From the cell containing the given text, extract its center point as [x, y] coordinate. 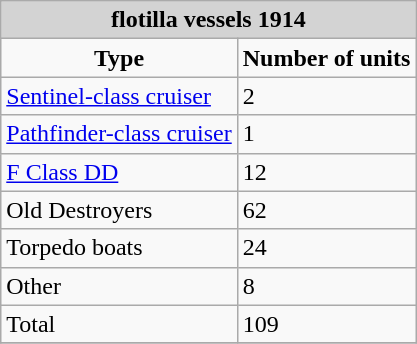
flotilla vessels 1914 [208, 20]
Sentinel-class cruiser [120, 96]
62 [326, 210]
Old Destroyers [120, 210]
24 [326, 248]
12 [326, 172]
Total [120, 324]
Number of units [326, 58]
2 [326, 96]
Pathfinder-class cruiser [120, 134]
1 [326, 134]
Other [120, 286]
8 [326, 286]
F Class DD [120, 172]
Type [120, 58]
Torpedo boats [120, 248]
109 [326, 324]
